Return (X, Y) of the center of cell containing provided text 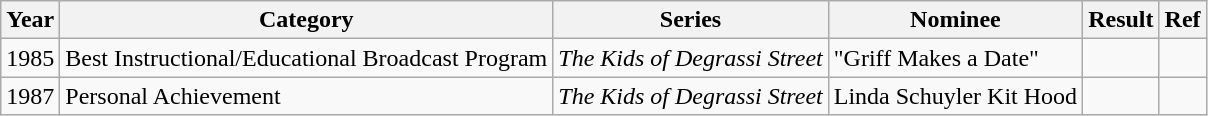
Personal Achievement (306, 96)
Series (691, 20)
Category (306, 20)
Ref (1182, 20)
"Griff Makes a Date" (955, 58)
1985 (30, 58)
1987 (30, 96)
Best Instructional/Educational Broadcast Program (306, 58)
Result (1121, 20)
Linda Schuyler Kit Hood (955, 96)
Year (30, 20)
Nominee (955, 20)
